Search for the cell housing the specified text and yield its [x, y] center coordinate. 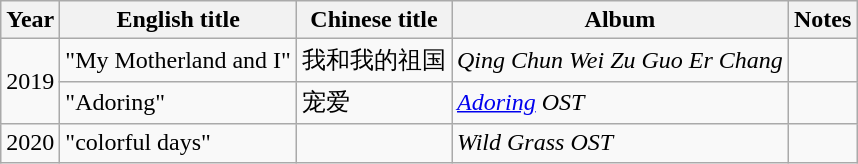
宠爱 [374, 102]
2019 [30, 82]
Chinese title [374, 20]
"My Motherland and I" [178, 60]
Album [620, 20]
"Adoring" [178, 102]
Wild Grass OST [620, 143]
2020 [30, 143]
"colorful days" [178, 143]
Notes [822, 20]
Qing Chun Wei Zu Guo Er Chang [620, 60]
Year [30, 20]
Adoring OST [620, 102]
我和我的祖国 [374, 60]
English title [178, 20]
